Extract the (x, y) coordinate from the center of the cell holding the provided text.  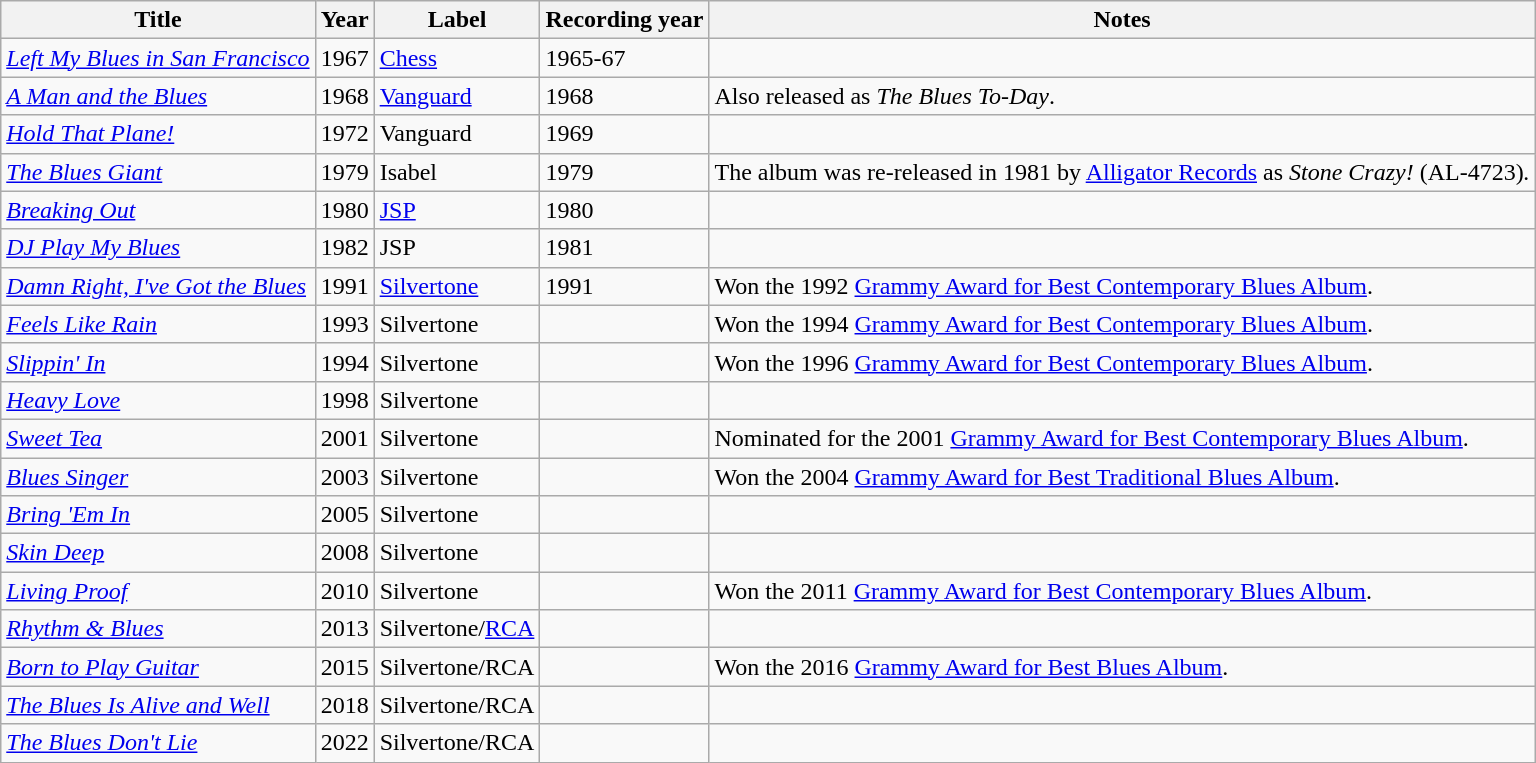
1967 (344, 58)
Feels Like Rain (158, 324)
1998 (344, 400)
Won the 2004 Grammy Award for Best Traditional Blues Album. (1122, 477)
2008 (344, 553)
2003 (344, 477)
1965-67 (624, 58)
Recording year (624, 20)
1982 (344, 248)
The Blues Don't Lie (158, 743)
2018 (344, 705)
Sweet Tea (158, 438)
Slippin' In (158, 362)
Blues Singer (158, 477)
Living Proof (158, 591)
Bring 'Em In (158, 515)
1993 (344, 324)
Damn Right, I've Got the Blues (158, 286)
The Blues Giant (158, 172)
1972 (344, 134)
2005 (344, 515)
2010 (344, 591)
2022 (344, 743)
Skin Deep (158, 553)
Won the 2016 Grammy Award for Best Blues Album. (1122, 667)
1969 (624, 134)
A Man and the Blues (158, 96)
Nominated for the 2001 Grammy Award for Best Contemporary Blues Album. (1122, 438)
Isabel (457, 172)
Notes (1122, 20)
Chess (457, 58)
Rhythm & Blues (158, 629)
The Blues Is Alive and Well (158, 705)
2013 (344, 629)
Breaking Out (158, 210)
Left My Blues in San Francisco (158, 58)
Also released as The Blues To-Day. (1122, 96)
Year (344, 20)
2001 (344, 438)
2015 (344, 667)
Label (457, 20)
Won the 1994 Grammy Award for Best Contemporary Blues Album. (1122, 324)
The album was re-released in 1981 by Alligator Records as Stone Crazy! (AL-4723). (1122, 172)
Born to Play Guitar (158, 667)
Hold That Plane! (158, 134)
1994 (344, 362)
Heavy Love (158, 400)
1981 (624, 248)
DJ Play My Blues (158, 248)
Won the 2011 Grammy Award for Best Contemporary Blues Album. (1122, 591)
Title (158, 20)
Won the 1996 Grammy Award for Best Contemporary Blues Album. (1122, 362)
Won the 1992 Grammy Award for Best Contemporary Blues Album. (1122, 286)
